Locate the cell with the specified text and output its (x, y) center coordinate. 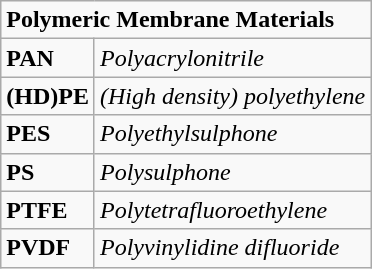
(High density) polyethylene (232, 96)
PTFE (48, 210)
PES (48, 134)
Polyethylsulphone (232, 134)
Polytetrafluoroethylene (232, 210)
PS (48, 172)
Polyacrylonitrile (232, 58)
Polyvinylidine difluoride (232, 248)
(HD)PE (48, 96)
PAN (48, 58)
PVDF (48, 248)
Polysulphone (232, 172)
Polymeric Membrane Materials (186, 20)
